Return the [X, Y] coordinate for the center point of the cell that contains the specified text.  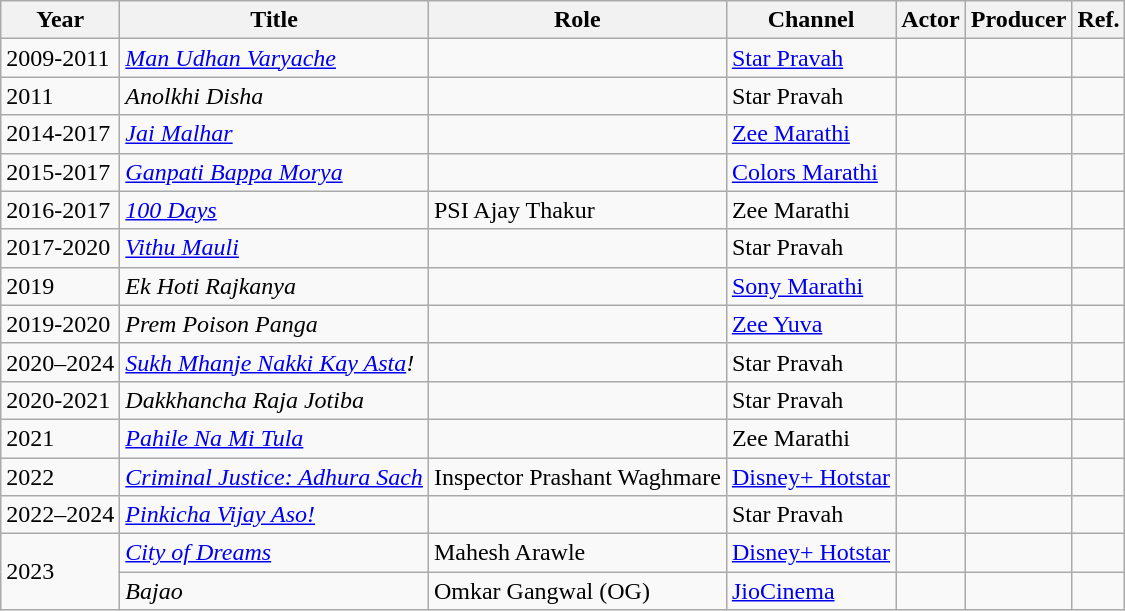
Year [60, 20]
Prem Poison Panga [274, 324]
Criminal Justice: Adhura Sach [274, 477]
Ek Hoti Rajkanya [274, 286]
2011 [60, 96]
Dakkhancha Raja Jotiba [274, 400]
2019-2020 [60, 324]
Inspector Prashant Waghmare [577, 477]
2017-2020 [60, 248]
2016-2017 [60, 210]
100 Days [274, 210]
City of Dreams [274, 553]
Mahesh Arawle [577, 553]
2022–2024 [60, 515]
Anolkhi Disha [274, 96]
Ref. [1098, 20]
Producer [1018, 20]
Jai Malhar [274, 134]
Sukh Mhanje Nakki Kay Asta! [274, 362]
Title [274, 20]
JioCinema [810, 591]
2014-2017 [60, 134]
Zee Yuva [810, 324]
PSI Ajay Thakur [577, 210]
Ganpati Bappa Morya [274, 172]
Colors Marathi [810, 172]
Bajao [274, 591]
2019 [60, 286]
2022 [60, 477]
Pinkicha Vijay Aso! [274, 515]
Vithu Mauli [274, 248]
Pahile Na Mi Tula [274, 438]
Omkar Gangwal (OG) [577, 591]
Actor [931, 20]
2021 [60, 438]
2020-2021 [60, 400]
2015-2017 [60, 172]
Sony Marathi [810, 286]
Channel [810, 20]
2009-2011 [60, 58]
Role [577, 20]
2023 [60, 572]
Man Udhan Varyache [274, 58]
2020–2024 [60, 362]
